Identify which cell holds the provided text, then report its (X, Y) central coordinate. 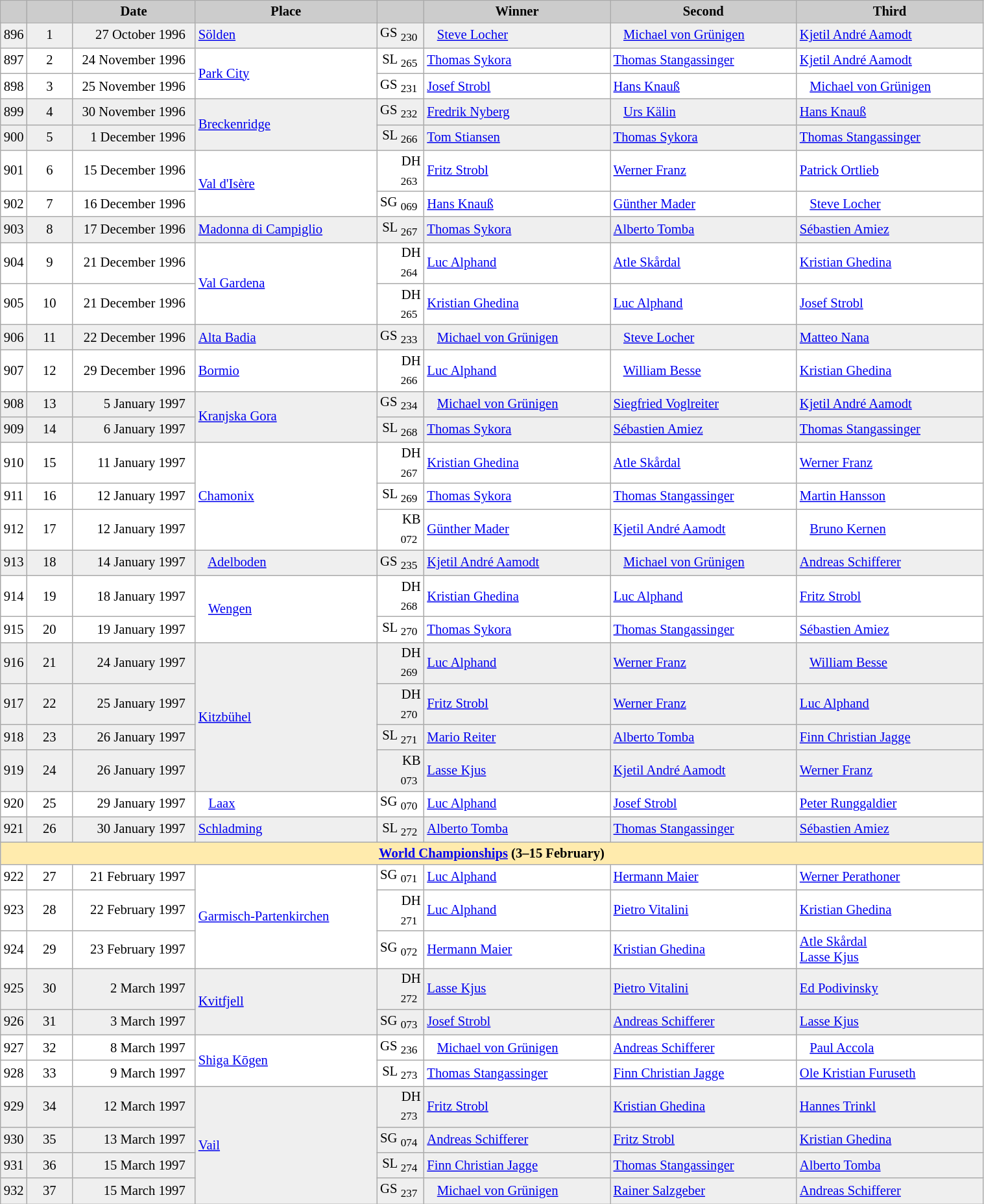
SL 266 (401, 138)
KB 073 (401, 771)
25 (49, 803)
Fredrik Nyberg (516, 112)
12 March 1997 (134, 1107)
8 March 1997 (134, 1047)
SL 269 (401, 496)
14 January 1997 (134, 563)
Sölden (286, 35)
902 (14, 204)
9 March 1997 (134, 1073)
Rainer Salzgeber (703, 1191)
Ole Kristian Furuseth (890, 1073)
19 (49, 596)
3 March 1997 (134, 1022)
SL 272 (401, 829)
30 January 1997 (134, 829)
32 (49, 1047)
4 (49, 112)
28 (49, 909)
916 (14, 663)
5 (49, 138)
Chamonix (286, 496)
Kranjska Gora (286, 416)
SL 270 (401, 629)
923 (14, 909)
909 (14, 429)
Val Gardena (286, 283)
13 (49, 403)
901 (14, 170)
24 (49, 771)
29 (49, 949)
Place (286, 11)
DH 263 (401, 170)
SG 070 (401, 803)
DH 272 (401, 989)
SL 274 (401, 1165)
3 (49, 86)
21 (49, 663)
36 (49, 1165)
929 (14, 1107)
911 (14, 496)
Peter Runggaldier (890, 803)
1 (49, 35)
DH 270 (401, 703)
29 December 1996 (134, 370)
Schladming (286, 829)
Paul Accola (890, 1047)
GS 233 (401, 337)
DH 267 (401, 463)
18 (49, 563)
SL 267 (401, 230)
35 (49, 1139)
SL 265 (401, 61)
898 (14, 86)
17 December 1996 (134, 230)
15 (49, 463)
Third (890, 11)
908 (14, 403)
Bormio (286, 370)
22 February 1997 (134, 909)
914 (14, 596)
Mario Reiter (516, 737)
932 (14, 1191)
Alta Badia (286, 337)
25 January 1997 (134, 703)
899 (14, 112)
GS 235 (401, 563)
Kvitfjell (286, 1002)
907 (14, 370)
Patrick Ortlieb (890, 170)
7 (49, 204)
897 (14, 61)
8 (49, 230)
22 (49, 703)
5 January 1997 (134, 403)
Ed Podivinsky (890, 989)
Werner Perathoner (890, 877)
919 (14, 771)
23 February 1997 (134, 949)
GS 234 (401, 403)
25 November 1996 (134, 86)
15 December 1996 (134, 170)
World Championships (3–15 February) (492, 853)
SL 268 (401, 429)
13 March 1997 (134, 1139)
SG 074 (401, 1139)
Vail (286, 1145)
Garmisch-Partenkirchen (286, 916)
21 February 1997 (134, 877)
925 (14, 989)
DH 273 (401, 1107)
SG 073 (401, 1022)
927 (14, 1047)
SG 072 (401, 949)
904 (14, 262)
11 (49, 337)
Winner (516, 11)
DH 266 (401, 370)
DH 264 (401, 262)
GS 232 (401, 112)
Siegfried Voglreiter (703, 403)
Wengen (286, 608)
SL 273 (401, 1073)
906 (14, 337)
Martin Hansson (890, 496)
910 (14, 463)
12 (49, 370)
Bruno Kernen (890, 529)
16 (49, 496)
26 (49, 829)
24 November 1996 (134, 61)
29 January 1997 (134, 803)
903 (14, 230)
GS 230 (401, 35)
DH 268 (401, 596)
17 (49, 529)
930 (14, 1139)
922 (14, 877)
GS 231 (401, 86)
Adelboden (286, 563)
22 December 1996 (134, 337)
DH 265 (401, 304)
1 December 1996 (134, 138)
926 (14, 1022)
Tom Stiansen (516, 138)
31 (49, 1022)
Kitzbühel (286, 717)
896 (14, 35)
918 (14, 737)
900 (14, 138)
Laax (286, 803)
913 (14, 563)
DH 269 (401, 663)
2 March 1997 (134, 989)
Breckenridge (286, 125)
917 (14, 703)
928 (14, 1073)
DH 271 (401, 909)
16 December 1996 (134, 204)
33 (49, 1073)
30 November 1996 (134, 112)
Second (703, 11)
11 January 1997 (134, 463)
27 October 1996 (134, 35)
924 (14, 949)
27 (49, 877)
Urs Kälin (703, 112)
6 January 1997 (134, 429)
905 (14, 304)
Madonna di Campiglio (286, 230)
10 (49, 304)
9 (49, 262)
18 January 1997 (134, 596)
23 (49, 737)
KB 072 (401, 529)
14 (49, 429)
6 (49, 170)
GS 237 (401, 1191)
Matteo Nana (890, 337)
SG 071 (401, 877)
Hannes Trinkl (890, 1107)
Atle Skårdal Lasse Kjus (890, 949)
912 (14, 529)
2 (49, 61)
Park City (286, 74)
37 (49, 1191)
19 January 1997 (134, 629)
30 (49, 989)
915 (14, 629)
931 (14, 1165)
24 January 1997 (134, 663)
SG 069 (401, 204)
921 (14, 829)
Shiga Kōgen (286, 1060)
GS 236 (401, 1047)
20 (49, 629)
920 (14, 803)
34 (49, 1107)
Val d'Isère (286, 183)
SL 271 (401, 737)
Date (134, 11)
